Output the (x, y) coordinate of the center of the cell containing the given text.  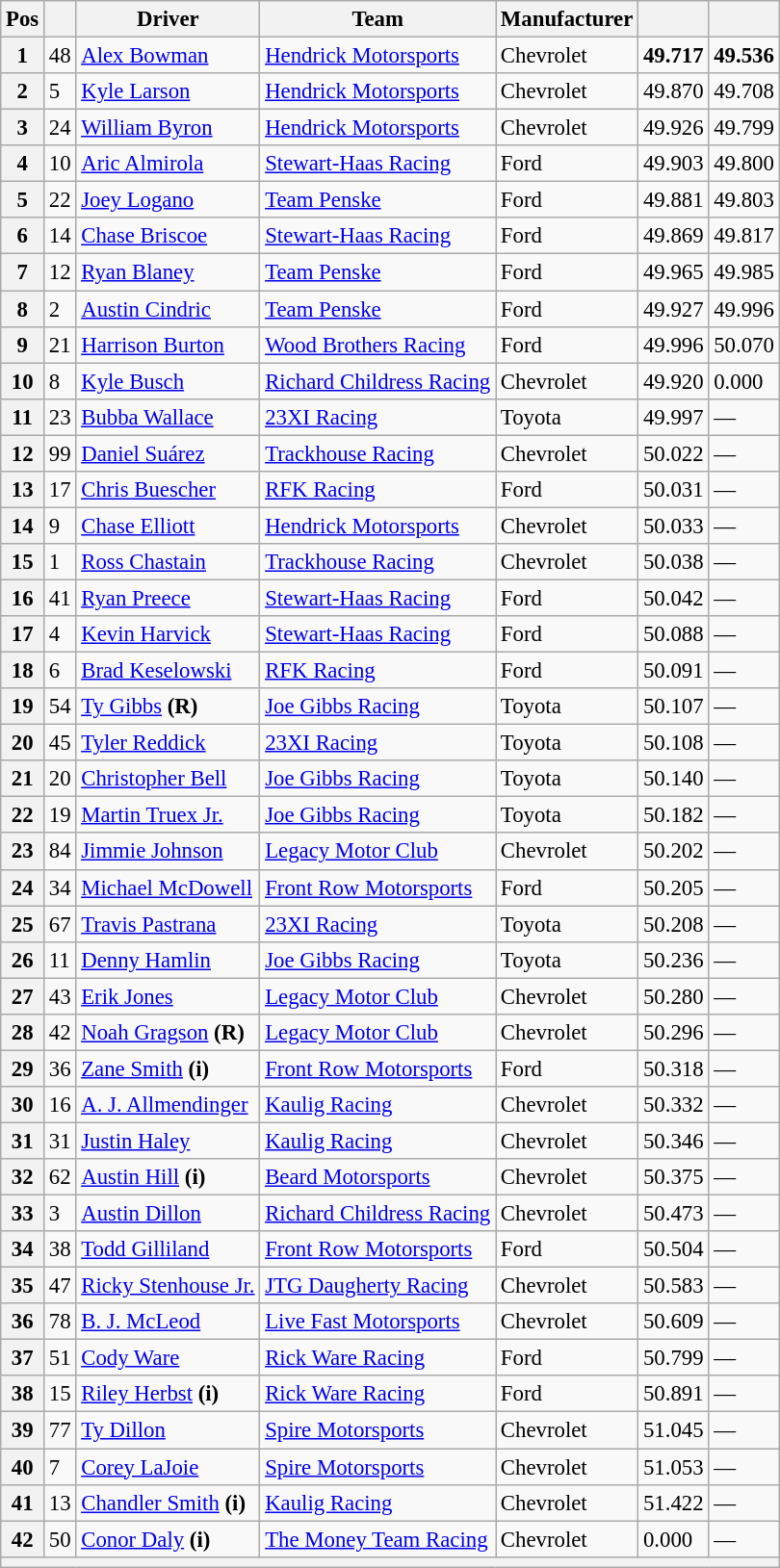
50.042 (674, 598)
Denny Hamlin (168, 960)
49.965 (674, 272)
26 (23, 960)
Bubba Wallace (168, 417)
JTG Daugherty Racing (377, 1286)
50.891 (674, 1395)
Daniel Suárez (168, 453)
77 (60, 1430)
50 (60, 1539)
50.375 (674, 1177)
Corey LaJoie (168, 1467)
28 (23, 1033)
Team (377, 19)
99 (60, 453)
Live Fast Motorsports (377, 1322)
84 (60, 852)
Manufacturer (567, 19)
Ty Dillon (168, 1430)
50.031 (674, 490)
Justin Haley (168, 1141)
18 (23, 671)
48 (60, 56)
35 (23, 1286)
Austin Dillon (168, 1214)
Chandler Smith (i) (168, 1503)
43 (60, 996)
A. J. Allmendinger (168, 1105)
51.053 (674, 1467)
Kyle Busch (168, 381)
49.803 (743, 200)
Wood Brothers Racing (377, 345)
Alex Bowman (168, 56)
29 (23, 1068)
Kyle Larson (168, 91)
Travis Pastrana (168, 924)
Brad Keselowski (168, 671)
50.070 (743, 345)
50.583 (674, 1286)
Ryan Preece (168, 598)
50.088 (674, 634)
Tyler Reddick (168, 743)
50.107 (674, 707)
Ty Gibbs (R) (168, 707)
Pos (23, 19)
49.708 (743, 91)
Ryan Blaney (168, 272)
49.903 (674, 164)
32 (23, 1177)
67 (60, 924)
47 (60, 1286)
Conor Daly (i) (168, 1539)
Jimmie Johnson (168, 852)
50.280 (674, 996)
49.817 (743, 236)
50.038 (674, 562)
51.045 (674, 1430)
Noah Gragson (R) (168, 1033)
50.609 (674, 1322)
50.473 (674, 1214)
Joey Logano (168, 200)
50.332 (674, 1105)
33 (23, 1214)
50.108 (674, 743)
78 (60, 1322)
50.140 (674, 779)
Austin Cindric (168, 309)
50.296 (674, 1033)
Riley Herbst (i) (168, 1395)
49.536 (743, 56)
Ross Chastain (168, 562)
Chase Elliott (168, 526)
49.717 (674, 56)
49.869 (674, 236)
49.926 (674, 128)
The Money Team Racing (377, 1539)
B. J. McLeod (168, 1322)
50.205 (674, 887)
Todd Gilliland (168, 1249)
30 (23, 1105)
Zane Smith (i) (168, 1068)
50.236 (674, 960)
Beard Motorsports (377, 1177)
Erik Jones (168, 996)
50.346 (674, 1141)
50.208 (674, 924)
54 (60, 707)
50.202 (674, 852)
William Byron (168, 128)
49.985 (743, 272)
50.318 (674, 1068)
Ricky Stenhouse Jr. (168, 1286)
Austin Hill (i) (168, 1177)
25 (23, 924)
39 (23, 1430)
51.422 (674, 1503)
50.022 (674, 453)
Christopher Bell (168, 779)
50.033 (674, 526)
Harrison Burton (168, 345)
49.920 (674, 381)
49.800 (743, 164)
50.182 (674, 815)
45 (60, 743)
Aric Almirola (168, 164)
37 (23, 1358)
Driver (168, 19)
40 (23, 1467)
51 (60, 1358)
49.997 (674, 417)
27 (23, 996)
49.881 (674, 200)
62 (60, 1177)
Martin Truex Jr. (168, 815)
50.799 (674, 1358)
50.091 (674, 671)
Cody Ware (168, 1358)
Chase Briscoe (168, 236)
49.927 (674, 309)
50.504 (674, 1249)
49.870 (674, 91)
Michael McDowell (168, 887)
49.799 (743, 128)
Chris Buescher (168, 490)
Kevin Harvick (168, 634)
